Determine the [X, Y] coordinate at the center of the cell enclosing the given text.  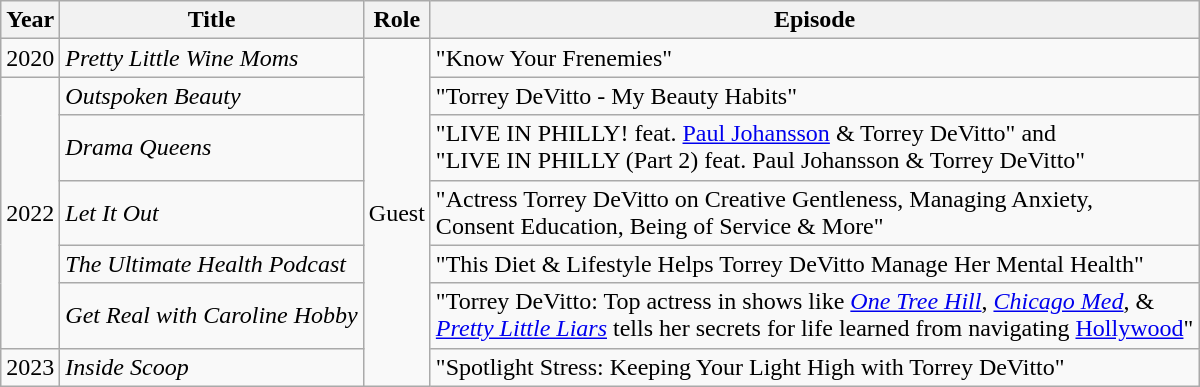
Title [212, 20]
Outspoken Beauty [212, 96]
Episode [814, 20]
Guest [396, 212]
The Ultimate Health Podcast [212, 264]
Inside Scoop [212, 367]
Pretty Little Wine Moms [212, 58]
Get Real with Caroline Hobby [212, 316]
"This Diet & Lifestyle Helps Torrey DeVitto Manage Her Mental Health" [814, 264]
Let It Out [212, 212]
Drama Queens [212, 148]
Role [396, 20]
"Torrey DeVitto - My Beauty Habits" [814, 96]
2022 [30, 212]
2023 [30, 367]
"LIVE IN PHILLY! feat. Paul Johansson & Torrey DeVitto" and"LIVE IN PHILLY (Part 2) feat. Paul Johansson & Torrey DeVitto" [814, 148]
"Know Your Frenemies" [814, 58]
Year [30, 20]
2020 [30, 58]
"Actress Torrey DeVitto on Creative Gentleness, Managing Anxiety,Consent Education, Being of Service & More" [814, 212]
"Spotlight Stress: Keeping Your Light High with Torrey DeVitto" [814, 367]
